For the text-containing cell, return its midpoint in [X, Y] coordinate format. 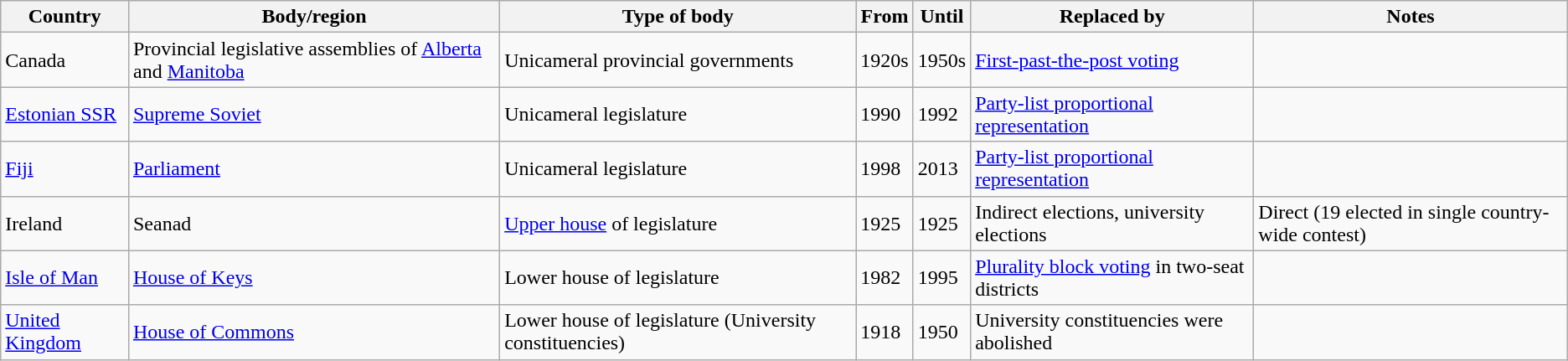
Country [65, 17]
United Kingdom [65, 332]
Type of body [678, 17]
Until [941, 17]
Parliament [313, 169]
Replaced by [1112, 17]
1995 [941, 278]
Body/region [313, 17]
Upper house of legislature [678, 223]
1918 [885, 332]
1920s [885, 60]
1992 [941, 114]
Unicameral provincial governments [678, 60]
House of Commons [313, 332]
1982 [885, 278]
2013 [941, 169]
First-past-the-post voting [1112, 60]
Provincial legislative assemblies of Alberta and Manitoba [313, 60]
Ireland [65, 223]
Isle of Man [65, 278]
Fiji [65, 169]
University constituencies were abolished [1112, 332]
Canada [65, 60]
Lower house of legislature (University constituencies) [678, 332]
From [885, 17]
House of Keys [313, 278]
1950s [941, 60]
Direct (19 elected in single country-wide contest) [1411, 223]
1998 [885, 169]
Supreme Soviet [313, 114]
1950 [941, 332]
Seanad [313, 223]
Plurality block voting in two-seat districts [1112, 278]
Notes [1411, 17]
Indirect elections, university elections [1112, 223]
Estonian SSR [65, 114]
Lower house of legislature [678, 278]
1990 [885, 114]
